Detect which cell encompasses the target text, then output its [x, y] center coordinate. 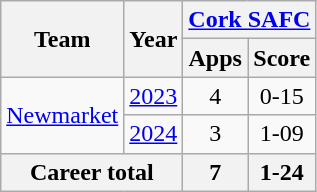
Team [62, 39]
Apps [216, 58]
Cork SAFC [250, 20]
7 [216, 172]
3 [216, 134]
Year [154, 39]
4 [216, 96]
Career total [92, 172]
1-09 [282, 134]
Newmarket [62, 115]
1-24 [282, 172]
Score [282, 58]
2024 [154, 134]
2023 [154, 96]
0-15 [282, 96]
